Return the [X, Y] coordinate for the center point of the cell that contains the specified text.  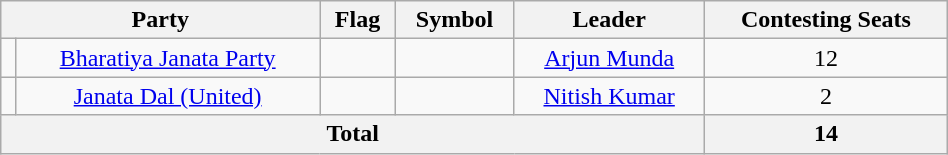
Party [160, 20]
Bharatiya Janata Party [168, 58]
Contesting Seats [826, 20]
Nitish Kumar [610, 96]
12 [826, 58]
Leader [610, 20]
Janata Dal (United) [168, 96]
14 [826, 134]
Total [353, 134]
Flag [358, 20]
Symbol [454, 20]
Arjun Munda [610, 58]
2 [826, 96]
